Return the [X, Y] coordinate for the center point of the cell that contains the specified text.  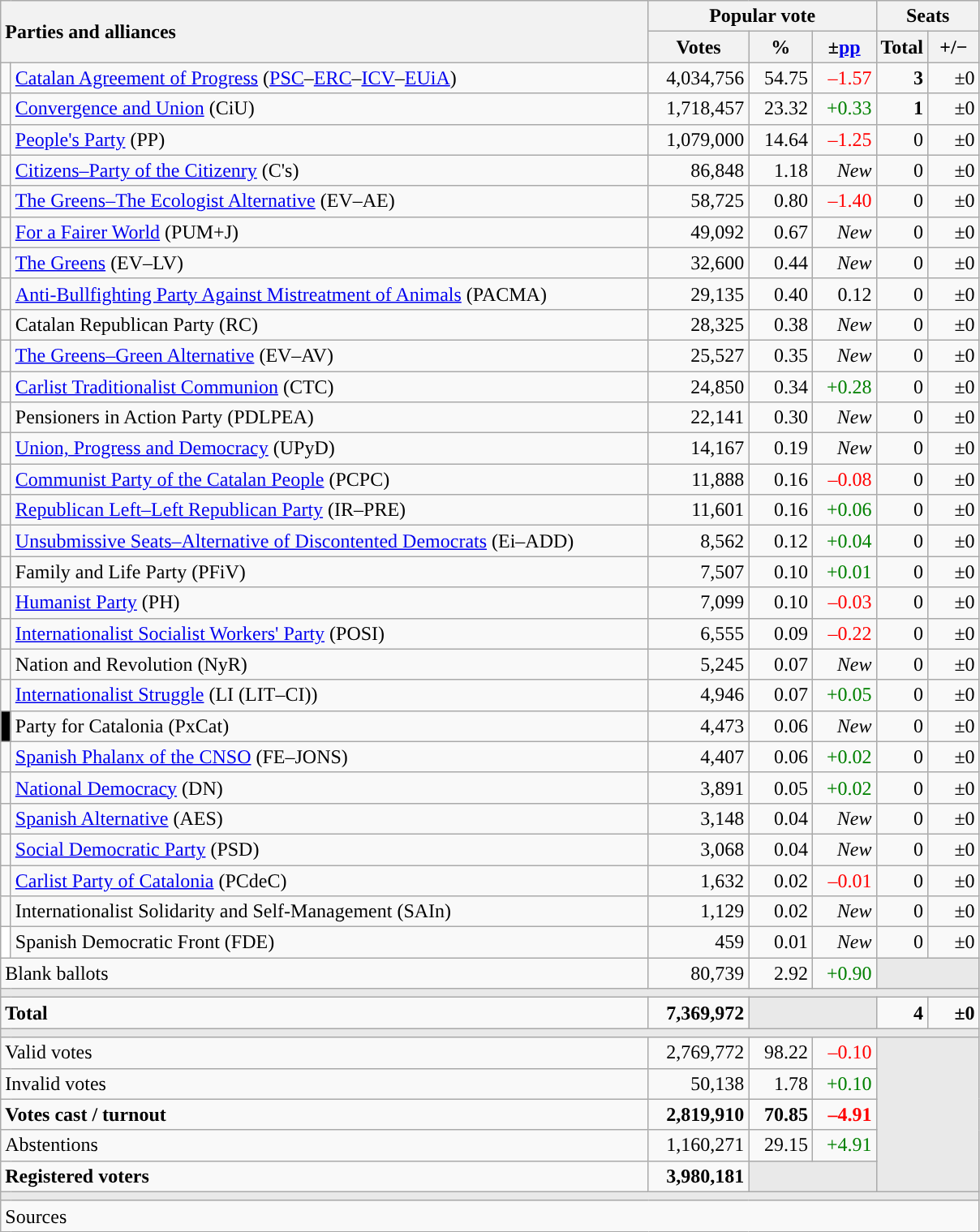
Spanish Alternative (AES) [329, 818]
The Greens–The Ecologist Alternative (EV–AE) [329, 201]
National Democracy (DN) [329, 788]
2,769,772 [698, 1053]
70.85 [780, 1114]
Catalan Republican Party (RC) [329, 324]
–1.57 [844, 78]
23.32 [780, 109]
32,600 [698, 263]
0.09 [780, 633]
3,891 [698, 788]
Popular vote [763, 16]
–0.10 [844, 1053]
Registered voters [325, 1176]
2.92 [780, 973]
–0.01 [844, 880]
Republican Left–Left Republican Party (IR–PRE) [329, 510]
0.05 [780, 788]
22,141 [698, 418]
459 [698, 942]
The Greens–Green Alternative (EV–AV) [329, 355]
3,068 [698, 849]
Convergence and Union (CiU) [329, 109]
–1.40 [844, 201]
50,138 [698, 1084]
+0.05 [844, 695]
Humanist Party (PH) [329, 603]
Abstentions [325, 1145]
1,129 [698, 912]
Sources [490, 1216]
Votes [698, 47]
4,407 [698, 757]
0.30 [780, 418]
0.80 [780, 201]
0.40 [780, 294]
+0.04 [844, 541]
Invalid votes [325, 1084]
1,079,000 [698, 140]
3 [902, 78]
0.19 [780, 449]
Seats [928, 16]
Pensioners in Action Party (PDLPEA) [329, 418]
29,135 [698, 294]
2,819,910 [698, 1114]
Party for Catalonia (PxCat) [329, 726]
+/− [954, 47]
Social Democratic Party (PSD) [329, 849]
0.34 [780, 387]
0.35 [780, 355]
5,245 [698, 664]
14.64 [780, 140]
Internationalist Struggle (LI (LIT–CI)) [329, 695]
6,555 [698, 633]
–1.25 [844, 140]
+0.01 [844, 572]
Carlist Party of Catalonia (PCdeC) [329, 880]
1,718,457 [698, 109]
29.15 [780, 1145]
+0.33 [844, 109]
Communist Party of the Catalan People (PCPC) [329, 479]
Blank ballots [325, 973]
People's Party (PP) [329, 140]
86,848 [698, 170]
54.75 [780, 78]
80,739 [698, 973]
7,099 [698, 603]
11,601 [698, 510]
0.67 [780, 232]
7,507 [698, 572]
3,148 [698, 818]
Carlist Traditionalist Communion (CTC) [329, 387]
4,473 [698, 726]
The Greens (EV–LV) [329, 263]
0.38 [780, 324]
Spanish Democratic Front (FDE) [329, 942]
+0.28 [844, 387]
Citizens–Party of the Citizenry (C's) [329, 170]
–0.08 [844, 479]
28,325 [698, 324]
–0.22 [844, 633]
98.22 [780, 1053]
1,160,271 [698, 1145]
3,980,181 [698, 1176]
–0.03 [844, 603]
1 [902, 109]
0.44 [780, 263]
Catalan Agreement of Progress (PSC–ERC–ICV–EUiA) [329, 78]
+0.06 [844, 510]
1,632 [698, 880]
4 [902, 1013]
1.18 [780, 170]
0.01 [780, 942]
+0.90 [844, 973]
11,888 [698, 479]
–4.91 [844, 1114]
58,725 [698, 201]
Union, Progress and Democracy (UPyD) [329, 449]
7,369,972 [698, 1013]
+0.10 [844, 1084]
24,850 [698, 387]
4,034,756 [698, 78]
Anti-Bullfighting Party Against Mistreatment of Animals (PACMA) [329, 294]
Spanish Phalanx of the CNSO (FE–JONS) [329, 757]
% [780, 47]
25,527 [698, 355]
Internationalist Solidarity and Self-Management (SAIn) [329, 912]
Family and Life Party (PFiV) [329, 572]
Valid votes [325, 1053]
Unsubmissive Seats–Alternative of Discontented Democrats (Ei–ADD) [329, 541]
14,167 [698, 449]
For a Fairer World (PUM+J) [329, 232]
8,562 [698, 541]
Nation and Revolution (NyR) [329, 664]
Parties and alliances [325, 32]
4,946 [698, 695]
49,092 [698, 232]
+4.91 [844, 1145]
1.78 [780, 1084]
Internationalist Socialist Workers' Party (POSI) [329, 633]
Votes cast / turnout [325, 1114]
±pp [844, 47]
